Return [x, y] of the center of cell containing provided text 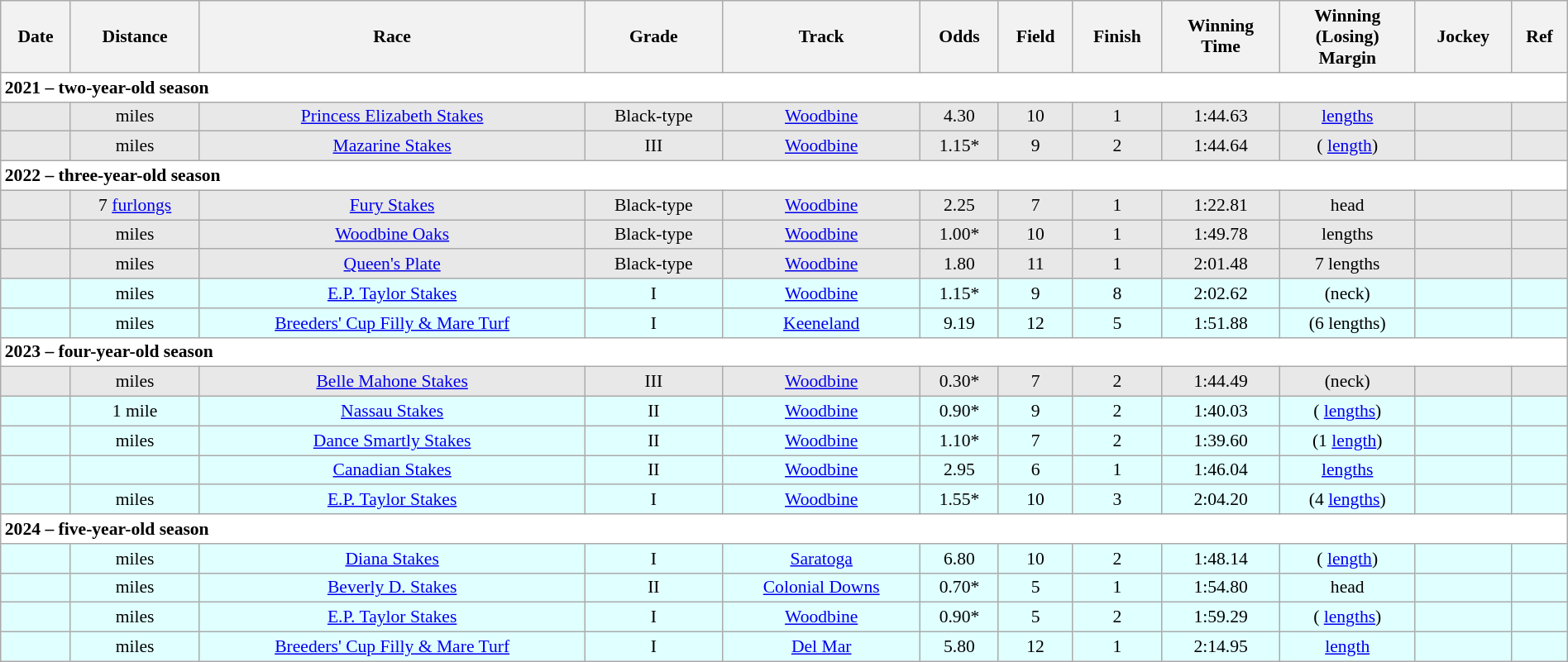
8 [1116, 293]
7 furlongs [135, 205]
1:44.64 [1221, 146]
Odds [959, 36]
4.30 [959, 117]
1:22.81 [1221, 205]
Woodbine Oaks [392, 235]
Princess Elizabeth Stakes [392, 117]
1:48.14 [1221, 559]
1:40.03 [1221, 412]
Canadian Stakes [392, 470]
Saratoga [820, 559]
Colonial Downs [820, 588]
2.95 [959, 470]
Queen's Plate [392, 264]
1.55* [959, 500]
7 lengths [1348, 264]
2:01.48 [1221, 264]
1:49.78 [1221, 235]
Date [36, 36]
1:44.63 [1221, 117]
Mazarine Stakes [392, 146]
6 [1035, 470]
WinningTime [1221, 36]
Field [1035, 36]
1 mile [135, 412]
1:59.29 [1221, 617]
2023 – four-year-old season [784, 352]
1.10* [959, 441]
2024 – five-year-old season [784, 529]
Belle Mahone Stakes [392, 382]
9.19 [959, 323]
2021 – two-year-old season [784, 88]
5.80 [959, 647]
(1 length) [1348, 441]
2022 – three-year-old season [784, 176]
(6 lengths) [1348, 323]
6.80 [959, 559]
1:54.80 [1221, 588]
2.25 [959, 205]
0.30* [959, 382]
2:02.62 [1221, 293]
1.80 [959, 264]
Del Mar [820, 647]
Race [392, 36]
11 [1035, 264]
2:14.95 [1221, 647]
Beverly D. Stakes [392, 588]
(4 lengths) [1348, 500]
1.00* [959, 235]
Nassau Stakes [392, 412]
2:04.20 [1221, 500]
Track [820, 36]
Dance Smartly Stakes [392, 441]
Fury Stakes [392, 205]
length [1348, 647]
Grade [653, 36]
Distance [135, 36]
Finish [1116, 36]
1:46.04 [1221, 470]
1:44.49 [1221, 382]
1:39.60 [1221, 441]
Diana Stakes [392, 559]
Ref [1540, 36]
3 [1116, 500]
1:51.88 [1221, 323]
Jockey [1464, 36]
Winning(Losing)Margin [1348, 36]
0.70* [959, 588]
Keeneland [820, 323]
